Determine the [x, y] coordinate at the center of the cell enclosing the given text.  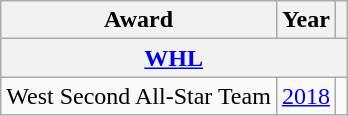
WHL [174, 58]
2018 [306, 96]
Year [306, 20]
West Second All-Star Team [139, 96]
Award [139, 20]
